Return the [X, Y] coordinate for the center point of the cell that contains the specified text.  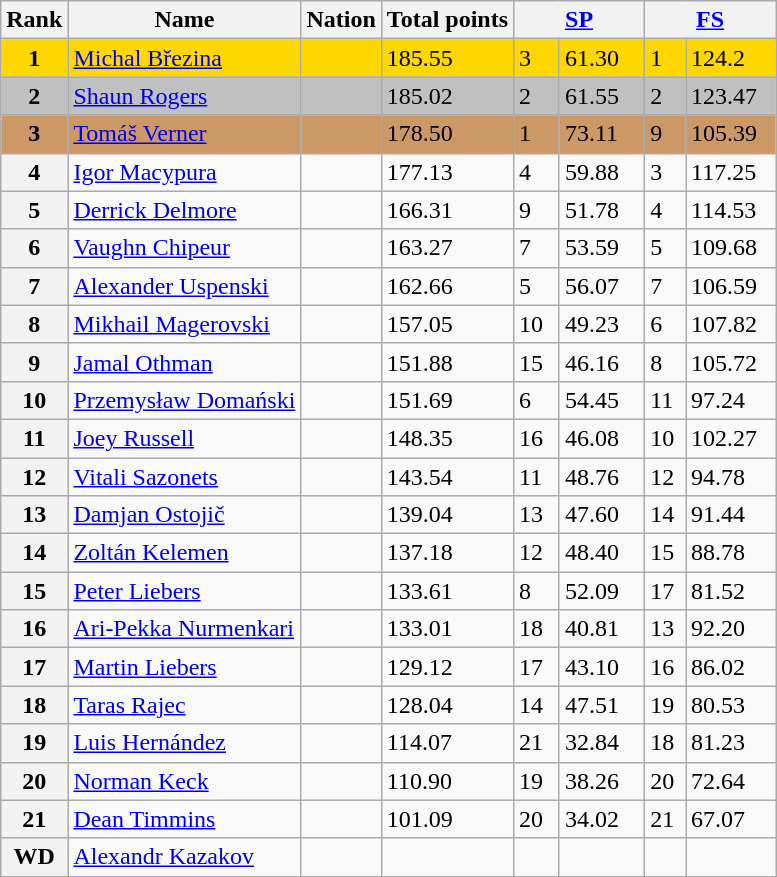
46.08 [602, 438]
129.12 [447, 667]
59.88 [602, 172]
Vaughn Chipeur [184, 248]
101.09 [447, 819]
81.23 [731, 743]
94.78 [731, 477]
123.47 [731, 96]
Mikhail Magerovski [184, 324]
Ari-Pekka Nurmenkari [184, 629]
FS [710, 20]
124.2 [731, 58]
Luis Hernández [184, 743]
139.04 [447, 515]
Total points [447, 20]
43.10 [602, 667]
114.53 [731, 210]
128.04 [447, 705]
Derrick Delmore [184, 210]
61.30 [602, 58]
102.27 [731, 438]
Zoltán Kelemen [184, 553]
107.82 [731, 324]
105.39 [731, 134]
106.59 [731, 286]
52.09 [602, 591]
88.78 [731, 553]
137.18 [447, 553]
163.27 [447, 248]
185.55 [447, 58]
185.02 [447, 96]
38.26 [602, 781]
Nation [341, 20]
105.72 [731, 362]
Dean Timmins [184, 819]
162.66 [447, 286]
Rank [34, 20]
117.25 [731, 172]
Martin Liebers [184, 667]
Norman Keck [184, 781]
148.35 [447, 438]
133.61 [447, 591]
Przemysław Domański [184, 400]
Jamal Othman [184, 362]
92.20 [731, 629]
47.60 [602, 515]
WD [34, 857]
151.88 [447, 362]
86.02 [731, 667]
114.07 [447, 743]
48.76 [602, 477]
133.01 [447, 629]
Joey Russell [184, 438]
73.11 [602, 134]
143.54 [447, 477]
Peter Liebers [184, 591]
Name [184, 20]
151.69 [447, 400]
56.07 [602, 286]
53.59 [602, 248]
54.45 [602, 400]
47.51 [602, 705]
157.05 [447, 324]
Damjan Ostojič [184, 515]
166.31 [447, 210]
48.40 [602, 553]
72.64 [731, 781]
97.24 [731, 400]
80.53 [731, 705]
46.16 [602, 362]
Michal Březina [184, 58]
110.90 [447, 781]
81.52 [731, 591]
51.78 [602, 210]
Alexandr Kazakov [184, 857]
177.13 [447, 172]
32.84 [602, 743]
Shaun Rogers [184, 96]
Taras Rajec [184, 705]
61.55 [602, 96]
SP [580, 20]
Tomáš Verner [184, 134]
Vitali Sazonets [184, 477]
Alexander Uspenski [184, 286]
34.02 [602, 819]
67.07 [731, 819]
49.23 [602, 324]
Igor Macypura [184, 172]
40.81 [602, 629]
178.50 [447, 134]
109.68 [731, 248]
91.44 [731, 515]
